Scan for the cell matching the given text and deliver its [X, Y] coordinate at center. 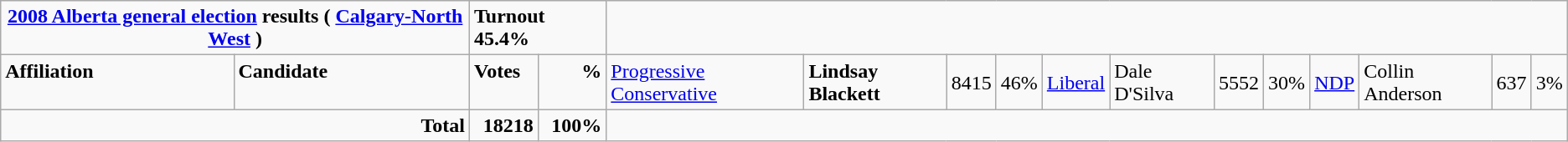
Affiliation [117, 82]
18218 [504, 125]
Candidate [352, 82]
3% [1550, 82]
2008 Alberta general election results ( Calgary-North West ) [235, 28]
Turnout 45.4% [538, 28]
46% [1019, 82]
Dale D'Silva [1163, 82]
8415 [972, 82]
Lindsay Blackett [875, 82]
% [572, 82]
Total [235, 125]
5552 [1240, 82]
637 [1511, 82]
NDP [1335, 82]
Liberal [1075, 82]
Progressive Conservative [705, 82]
Collin Anderson [1426, 82]
Votes [504, 82]
30% [1287, 82]
100% [572, 125]
